Return the [X, Y] coordinate for the center point of the cell that contains the specified text.  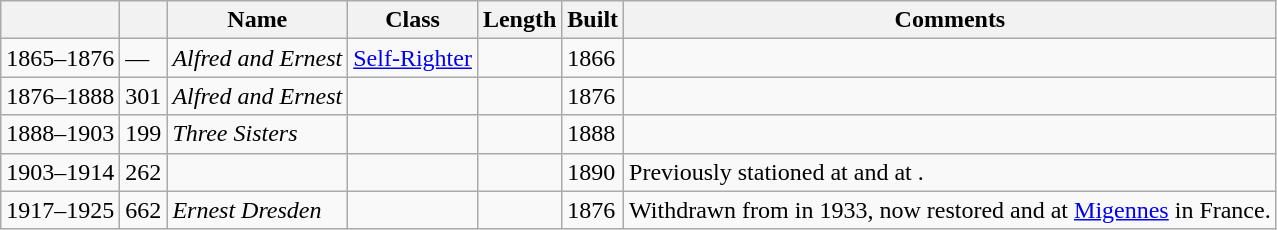
1890 [593, 172]
1917–1925 [60, 210]
1903–1914 [60, 172]
1876–1888 [60, 96]
Previously stationed at and at . [950, 172]
1888 [593, 134]
Class [413, 20]
262 [144, 172]
1888–1903 [60, 134]
1865–1876 [60, 58]
Comments [950, 20]
Name [258, 20]
Self-Righter [413, 58]
662 [144, 210]
Ernest Dresden [258, 210]
1866 [593, 58]
Built [593, 20]
— [144, 58]
Withdrawn from in 1933, now restored and at Migennes in France. [950, 210]
Length [519, 20]
301 [144, 96]
Three Sisters [258, 134]
199 [144, 134]
